Search for the cell housing the specified text and yield its (X, Y) center coordinate. 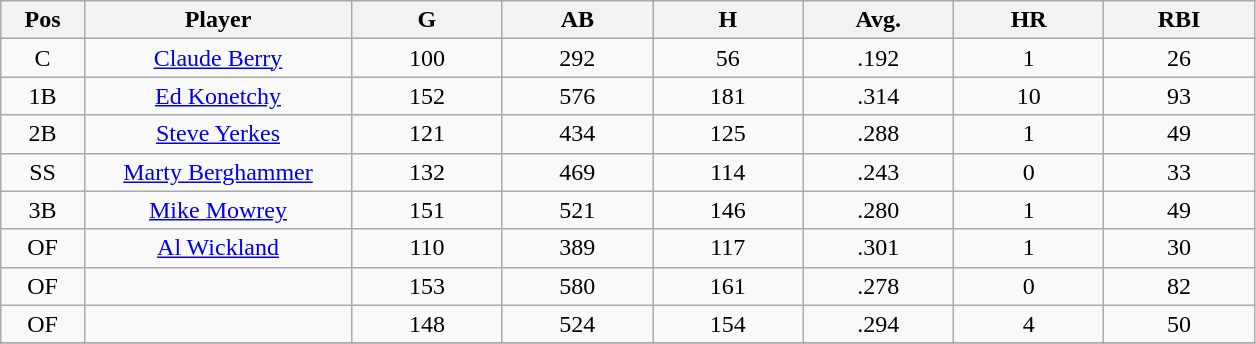
Player (218, 20)
.192 (878, 58)
3B (43, 210)
110 (427, 248)
125 (728, 134)
148 (427, 324)
.280 (878, 210)
SS (43, 172)
132 (427, 172)
G (427, 20)
154 (728, 324)
.288 (878, 134)
434 (577, 134)
469 (577, 172)
33 (1180, 172)
2B (43, 134)
Ed Konetchy (218, 96)
580 (577, 286)
151 (427, 210)
10 (1028, 96)
Mike Mowrey (218, 210)
.301 (878, 248)
.314 (878, 96)
576 (577, 96)
161 (728, 286)
82 (1180, 286)
.243 (878, 172)
1B (43, 96)
Steve Yerkes (218, 134)
.294 (878, 324)
C (43, 58)
56 (728, 58)
153 (427, 286)
H (728, 20)
292 (577, 58)
114 (728, 172)
Claude Berry (218, 58)
121 (427, 134)
Marty Berghammer (218, 172)
50 (1180, 324)
.278 (878, 286)
26 (1180, 58)
146 (728, 210)
152 (427, 96)
117 (728, 248)
Pos (43, 20)
Avg. (878, 20)
30 (1180, 248)
4 (1028, 324)
181 (728, 96)
HR (1028, 20)
100 (427, 58)
524 (577, 324)
93 (1180, 96)
521 (577, 210)
389 (577, 248)
AB (577, 20)
RBI (1180, 20)
Al Wickland (218, 248)
